Scan for the cell matching the given text and deliver its (x, y) coordinate at center. 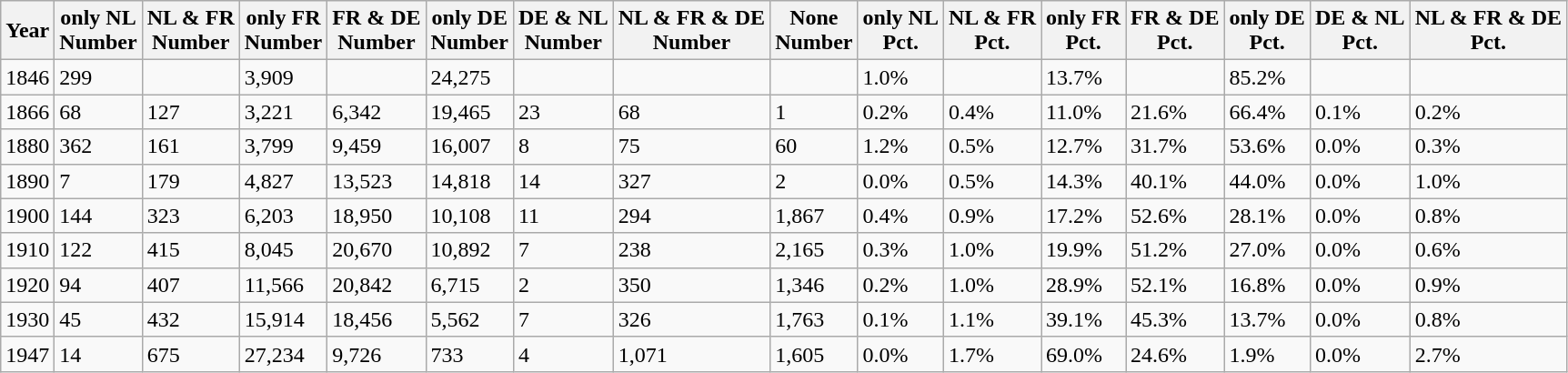
94 (98, 285)
8,045 (283, 250)
1.1% (991, 319)
326 (691, 319)
14,818 (469, 181)
1866 (27, 112)
6,203 (283, 216)
18,456 (377, 319)
20,670 (377, 250)
31.7% (1175, 146)
1,605 (814, 354)
1,071 (691, 354)
1.7% (991, 354)
6,715 (469, 285)
8 (563, 146)
only FRNumber (283, 31)
122 (98, 250)
5,562 (469, 319)
NoneNumber (814, 31)
51.2% (1175, 250)
only DENumber (469, 31)
52.1% (1175, 285)
1880 (27, 146)
0.6% (1488, 250)
9,459 (377, 146)
299 (98, 77)
144 (98, 216)
NL & FRNumber (191, 31)
only NLNumber (98, 31)
66.4% (1267, 112)
1900 (27, 216)
60 (814, 146)
2,165 (814, 250)
Year (27, 31)
19,465 (469, 112)
23 (563, 112)
DE & NLNumber (563, 31)
27,234 (283, 354)
NL & FRPct. (991, 31)
28.1% (1267, 216)
24.6% (1175, 354)
323 (191, 216)
675 (191, 354)
45.3% (1175, 319)
1 (814, 112)
350 (691, 285)
85.2% (1267, 77)
415 (191, 250)
only NLPct. (900, 31)
FR & DENumber (377, 31)
15,914 (283, 319)
16,007 (469, 146)
27.0% (1267, 250)
69.0% (1082, 354)
75 (691, 146)
20,842 (377, 285)
1846 (27, 77)
1,346 (814, 285)
19.9% (1082, 250)
52.6% (1175, 216)
44.0% (1267, 181)
127 (191, 112)
3,909 (283, 77)
1930 (27, 319)
238 (691, 250)
13,523 (377, 181)
21.6% (1175, 112)
only FRPct. (1082, 31)
9,726 (377, 354)
11,566 (283, 285)
1947 (27, 354)
294 (691, 216)
24,275 (469, 77)
432 (191, 319)
179 (191, 181)
3,221 (283, 112)
1890 (27, 181)
45 (98, 319)
10,108 (469, 216)
161 (191, 146)
FR & DEPct. (1175, 31)
53.6% (1267, 146)
14.3% (1082, 181)
327 (691, 181)
11.0% (1082, 112)
17.2% (1082, 216)
NL & FR & DENumber (691, 31)
3,799 (283, 146)
362 (98, 146)
6,342 (377, 112)
1,763 (814, 319)
12.7% (1082, 146)
407 (191, 285)
16.8% (1267, 285)
10,892 (469, 250)
1,867 (814, 216)
11 (563, 216)
1.2% (900, 146)
4 (563, 354)
4,827 (283, 181)
only DEPct. (1267, 31)
18,950 (377, 216)
1910 (27, 250)
1.9% (1267, 354)
1920 (27, 285)
40.1% (1175, 181)
DE & NLPct. (1360, 31)
733 (469, 354)
28.9% (1082, 285)
NL & FR & DEPct. (1488, 31)
2.7% (1488, 354)
39.1% (1082, 319)
